Return the (X, Y) coordinate for the center point of the cell that contains the specified text.  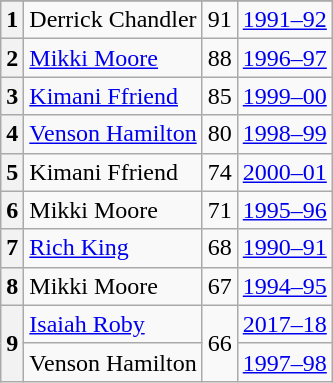
2017–18 (284, 324)
Derrick Chandler (113, 20)
1991–92 (284, 20)
1996–97 (284, 58)
91 (220, 20)
1995–96 (284, 210)
1997–98 (284, 362)
1990–91 (284, 248)
74 (220, 172)
2000–01 (284, 172)
9 (12, 343)
3 (12, 96)
1 (12, 20)
Rich King (113, 248)
80 (220, 134)
1994–95 (284, 286)
6 (12, 210)
7 (12, 248)
2 (12, 58)
71 (220, 210)
4 (12, 134)
66 (220, 343)
68 (220, 248)
1999–00 (284, 96)
67 (220, 286)
5 (12, 172)
Isaiah Roby (113, 324)
8 (12, 286)
85 (220, 96)
88 (220, 58)
1998–99 (284, 134)
